Find where the given text appears and provide that cell's center as [x, y] coordinate. 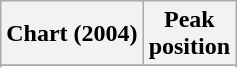
Chart (2004) [72, 34]
Peak position [189, 34]
